Pinpoint the cell where the given text exists, returning its [X, Y] midpoint coordinate. 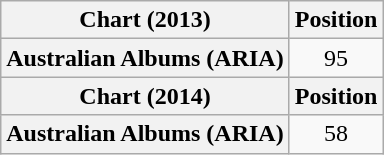
Chart (2014) [145, 96]
Chart (2013) [145, 20]
95 [336, 58]
58 [336, 134]
